Find where the given text appears and provide that cell's center as [x, y] coordinate. 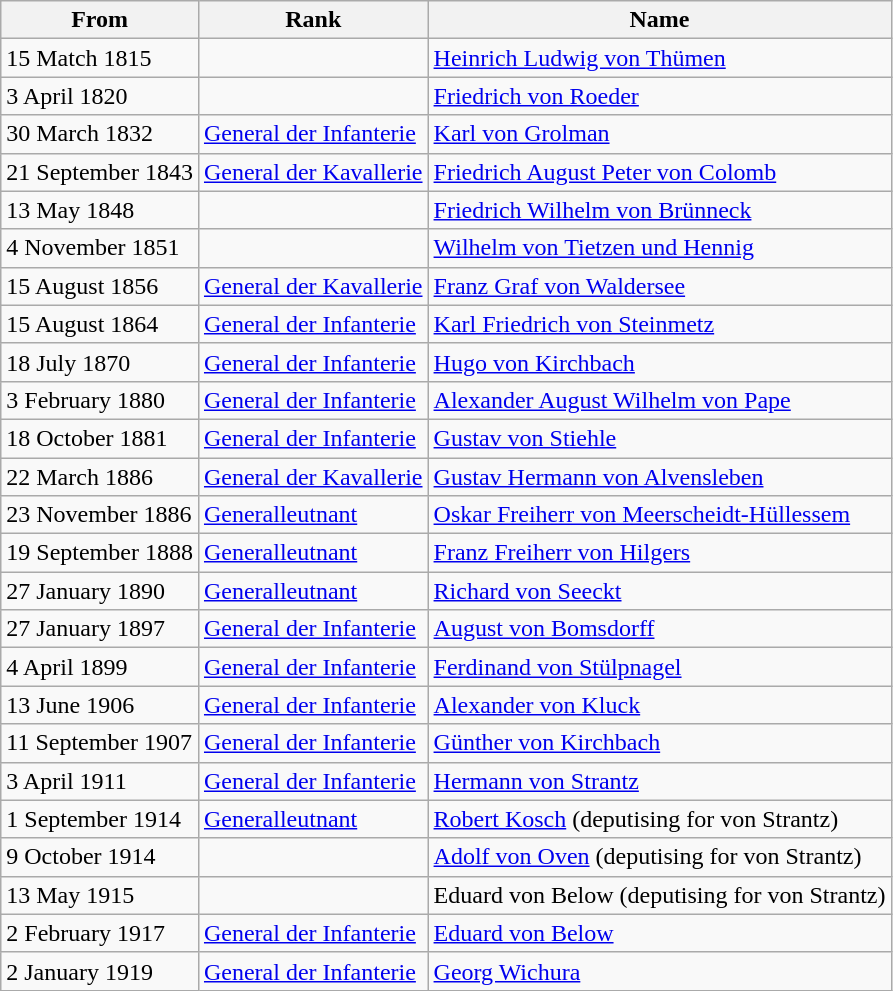
Hermann von Strantz [660, 781]
9 October 1914 [100, 857]
August von Bomsdorff [660, 629]
Robert Kosch (deputising for von Strantz) [660, 819]
Gustav von Stiehle [660, 438]
18 July 1870 [100, 362]
Name [660, 20]
Hugo von Kirchbach [660, 362]
21 September 1843 [100, 172]
Friedrich von Roeder [660, 96]
19 September 1888 [100, 553]
Heinrich Ludwig von Thümen [660, 58]
Franz Graf von Waldersee [660, 286]
Wilhelm von Tietzen und Hennig [660, 248]
Oskar Freiherr von Meerscheidt-Hüllessem [660, 515]
Gustav Hermann von Alvensleben [660, 477]
Eduard von Below (deputising for von Strantz) [660, 895]
Günther von Kirchbach [660, 743]
30 March 1832 [100, 134]
15 Match 1815 [100, 58]
27 January 1897 [100, 629]
Friedrich August Peter von Colomb [660, 172]
Alexander August Wilhelm von Pape [660, 400]
Rank [313, 20]
3 April 1820 [100, 96]
3 February 1880 [100, 400]
From [100, 20]
3 April 1911 [100, 781]
Alexander von Kluck [660, 705]
13 May 1848 [100, 210]
Georg Wichura [660, 971]
2 February 1917 [100, 933]
Richard von Seeckt [660, 591]
4 April 1899 [100, 667]
23 November 1886 [100, 515]
22 March 1886 [100, 477]
13 May 1915 [100, 895]
15 August 1864 [100, 324]
Adolf von Oven (deputising for von Strantz) [660, 857]
Karl von Grolman [660, 134]
4 November 1851 [100, 248]
18 October 1881 [100, 438]
15 August 1856 [100, 286]
1 September 1914 [100, 819]
Ferdinand von Stülpnagel [660, 667]
27 January 1890 [100, 591]
13 June 1906 [100, 705]
Eduard von Below [660, 933]
Karl Friedrich von Steinmetz [660, 324]
11 September 1907 [100, 743]
Friedrich Wilhelm von Brünneck [660, 210]
Franz Freiherr von Hilgers [660, 553]
2 January 1919 [100, 971]
